Detect which cell encompasses the target text, then output its [x, y] center coordinate. 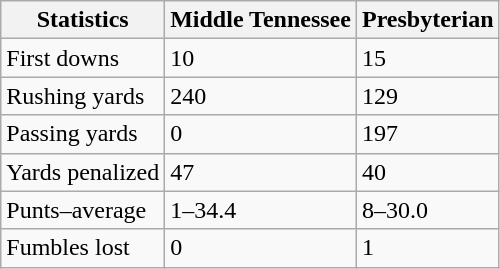
8–30.0 [428, 210]
Statistics [83, 20]
Punts–average [83, 210]
Fumbles lost [83, 248]
197 [428, 134]
10 [261, 58]
Passing yards [83, 134]
15 [428, 58]
129 [428, 96]
Rushing yards [83, 96]
Yards penalized [83, 172]
1–34.4 [261, 210]
240 [261, 96]
40 [428, 172]
1 [428, 248]
Presbyterian [428, 20]
First downs [83, 58]
47 [261, 172]
Middle Tennessee [261, 20]
